From the cell containing the given text, extract its center point as (X, Y) coordinate. 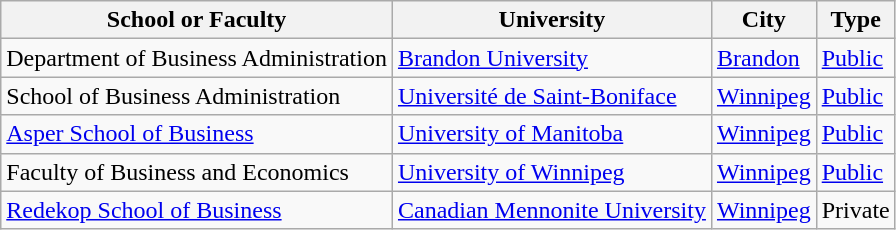
Asper School of Business (197, 134)
School of Business Administration (197, 96)
School or Faculty (197, 20)
Department of Business Administration (197, 58)
Type (856, 20)
University of Manitoba (552, 134)
Redekop School of Business (197, 210)
Brandon (764, 58)
Canadian Mennonite University (552, 210)
Université de Saint-Boniface (552, 96)
Brandon University (552, 58)
Faculty of Business and Economics (197, 172)
Private (856, 210)
City (764, 20)
University of Winnipeg (552, 172)
University (552, 20)
